For the text-containing cell, return its midpoint in [x, y] coordinate format. 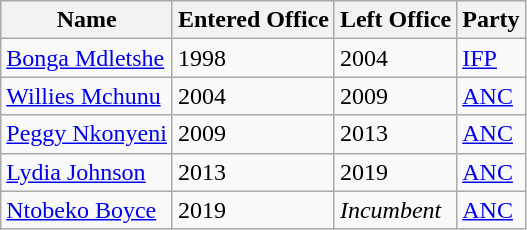
Bonga Mdletshe [87, 58]
Name [87, 20]
Incumbent [395, 210]
Left Office [395, 20]
Ntobeko Boyce [87, 210]
IFP [491, 58]
Lydia Johnson [87, 172]
Peggy Nkonyeni [87, 134]
Willies Mchunu [87, 96]
1998 [253, 58]
Entered Office [253, 20]
Party [491, 20]
